Return the (x, y) coordinate for the center point of the cell that contains the specified text.  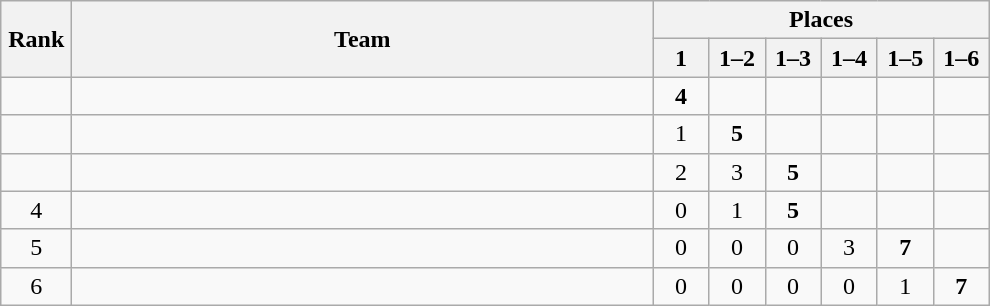
6 (36, 286)
1–2 (737, 58)
1–3 (793, 58)
Team (362, 39)
1–4 (849, 58)
2 (681, 172)
1–6 (961, 58)
1–5 (905, 58)
Places (821, 20)
Rank (36, 39)
